Locate the cell with the specified text and output its (X, Y) center coordinate. 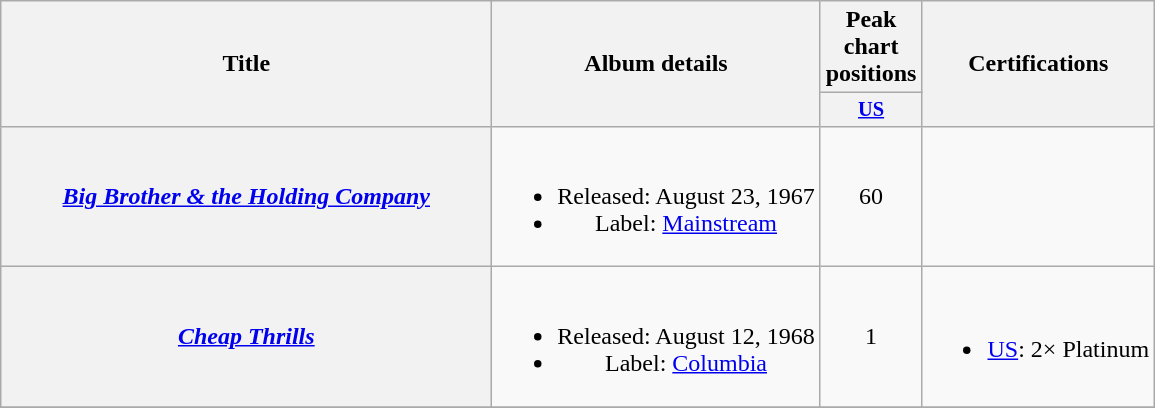
60 (871, 196)
Title (246, 64)
US (871, 110)
Peak chart positions (871, 47)
Released: August 23, 1967Label: Mainstream (656, 196)
Certifications (1038, 64)
Cheap Thrills (246, 337)
US: 2× Platinum (1038, 337)
Album details (656, 64)
1 (871, 337)
Big Brother & the Holding Company (246, 196)
Released: August 12, 1968Label: Columbia (656, 337)
